Find where the given text appears and provide that cell's center as [x, y] coordinate. 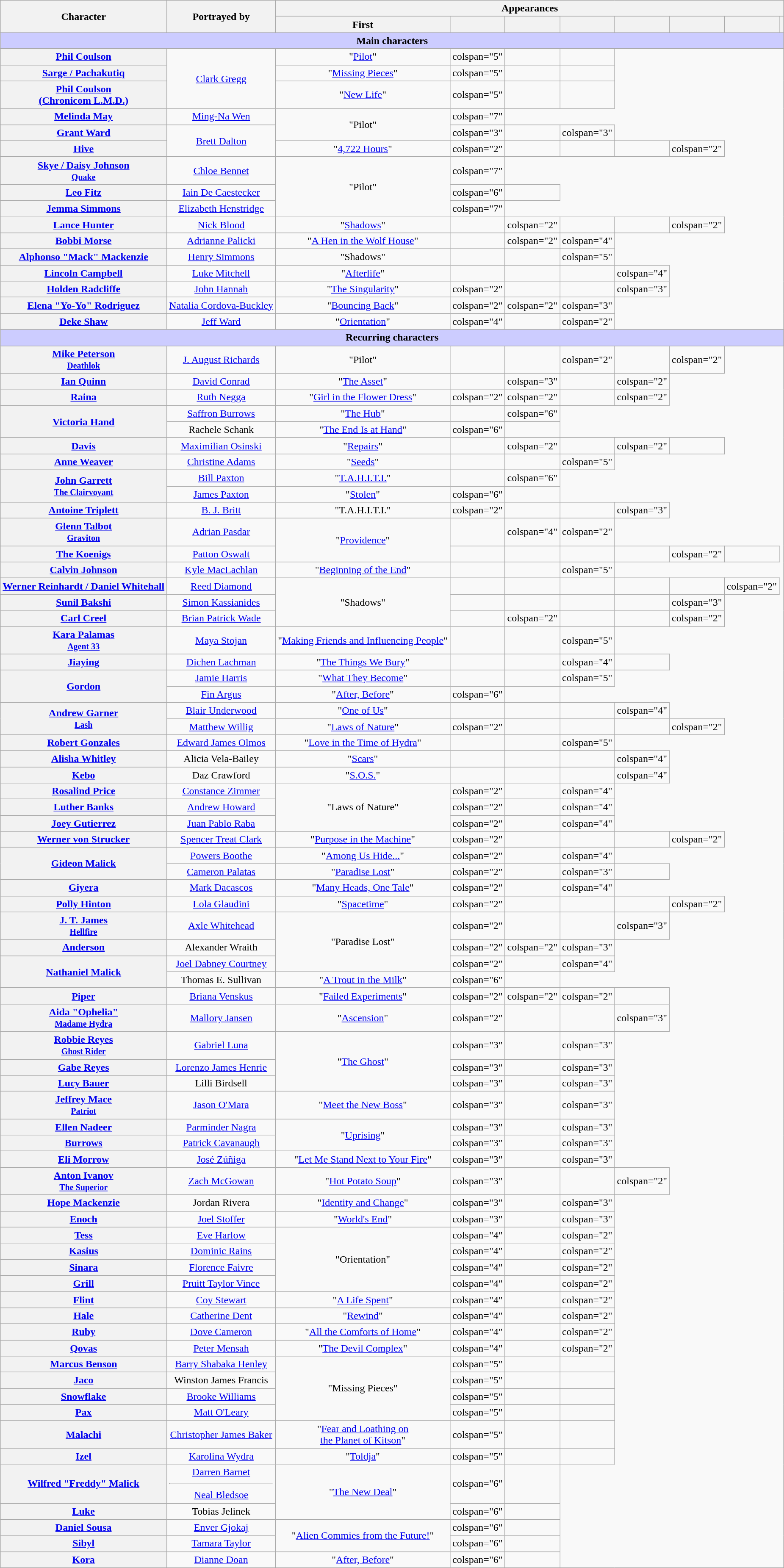
Character [84, 17]
"Making Friends and Influencing People" [363, 640]
Tobias Jelinek [221, 1511]
"Alien Commies from the Future!" [363, 1535]
Hive [84, 149]
Darren BarnetNeal Bledsoe [221, 1484]
Robert Gonzales [84, 742]
Patton Oswalt [221, 554]
Pax [84, 1413]
Grill [84, 1283]
Victoria Hand [84, 421]
Hope Mackenzie [84, 1203]
Fin Argus [221, 694]
Axle Whitehead [221, 926]
Bobbi Morse [84, 241]
Tess [84, 1235]
Adrianne Palicki [221, 241]
Alisha Whitley [84, 759]
Constance Zimmer [221, 791]
Simon Kassianides [221, 602]
"New Life" [363, 95]
Kora [84, 1560]
Powers Boothe [221, 856]
Jemma Simmons [84, 208]
Chloe Bennet [221, 170]
Nathaniel Malick [84, 972]
Florence Faivre [221, 1267]
Dove Cameron [221, 1332]
Enver Gjokaj [221, 1527]
The Koenigs [84, 554]
Joey Gutierrez [84, 823]
"Love in the Time of Hydra" [363, 742]
"Uprising" [363, 1135]
Jeffrey MacePatriot [84, 1105]
Jiaying [84, 662]
Pruitt Taylor Vince [221, 1283]
Rachele Schank [221, 429]
"Ascension" [363, 1017]
Jamie Harris [221, 678]
Aida "Ophelia"Madame Hydra [84, 1017]
Gideon Malick [84, 864]
Adrian Pasdar [221, 532]
Burrows [84, 1143]
Sunil Bakshi [84, 602]
Tamara Taylor [221, 1543]
Qovas [84, 1348]
Natalia Cordova-Buckley [221, 305]
Karolina Wydra [221, 1456]
Parminder Nagra [221, 1127]
"Providence" [363, 540]
Ming-Na Wen [221, 116]
Cameron Palatas [221, 872]
"Bouncing Back" [363, 305]
Gabriel Luna [221, 1045]
Izel [84, 1456]
"The Singularity" [363, 289]
Daniel Sousa [84, 1527]
Raina [84, 397]
Juan Pablo Raba [221, 823]
"World's End" [363, 1219]
José Zúñiga [221, 1159]
Anne Weaver [84, 462]
B. J. Britt [221, 510]
Reed Diamond [221, 586]
Henry Simmons [221, 257]
Alphonso "Mack" Mackenzie [84, 257]
"The Things We Bury" [363, 662]
"Fear and Loathing on the Planet of Kitson" [363, 1434]
"Seeds" [363, 462]
Elena "Yo-Yo" Rodriguez [84, 305]
James Paxton [221, 494]
"Among Us Hide..." [363, 856]
"The End Is at Hand" [363, 429]
Kebo [84, 775]
Kyle MacLachlan [221, 570]
Thomas E. Sullivan [221, 980]
"Beginning of the End" [363, 570]
Lilli Birdsell [221, 1083]
"Many Heads, One Tale" [363, 888]
Anderson [84, 947]
Davis [84, 446]
Elizabeth Henstridge [221, 208]
Lorenzo James Henrie [221, 1067]
Flint [84, 1299]
"A Hen in the Wolf House" [363, 241]
Mark Dacascos [221, 888]
John GarrettThe Clairvoyant [84, 486]
Skye / Daisy JohnsonQuake [84, 170]
Nick Blood [221, 225]
Andrew GarnerLash [84, 718]
"Hot Potato Soup" [363, 1181]
Phil Coulson(Chronicom L.M.D.) [84, 95]
Werner von Strucker [84, 839]
Giyera [84, 888]
Lincoln Campbell [84, 273]
Grant Ward [84, 133]
Luther Banks [84, 807]
Zach McGowan [221, 1181]
Mike PetersonDeathlok [84, 359]
"The Devil Complex" [363, 1348]
Main characters [392, 41]
"What They Become" [363, 678]
Brett Dalton [221, 141]
Lucy Bauer [84, 1083]
Gabe Reyes [84, 1067]
Joel Dabney Courtney [221, 964]
Eve Harlow [221, 1235]
"Meet the New Boss" [363, 1105]
J. T. JamesHellfire [84, 926]
Matt O'Leary [221, 1413]
Ian Quinn [84, 381]
Calvin Johnson [84, 570]
Lance Hunter [84, 225]
"Scars" [363, 759]
"The Ghost" [363, 1061]
J. August Richards [221, 359]
"One of Us" [363, 710]
Snowflake [84, 1396]
Hale [84, 1316]
Gordon [84, 686]
Briana Venskus [221, 996]
Christopher James Baker [221, 1434]
Holden Radcliffe [84, 289]
Barry Shabaka Henley [221, 1364]
Maximilian Osinski [221, 446]
David Conrad [221, 381]
Maya Stojan [221, 640]
First [363, 25]
Glenn TalbotGraviton [84, 532]
Anton IvanovThe Superior [84, 1181]
"S.O.S." [363, 775]
Dominic Rains [221, 1251]
Enoch [84, 1219]
Ruby [84, 1332]
"Afterlife" [363, 273]
Leo Fitz [84, 192]
John Hannah [221, 289]
"Spacetime" [363, 904]
Coy Stewart [221, 1299]
Bill Paxton [221, 478]
Ellen Nadeer [84, 1127]
Jason O'Mara [221, 1105]
Kasius [84, 1251]
Edward James Olmos [221, 742]
Andrew Howard [221, 807]
"Toldja" [363, 1456]
"Repairs" [363, 446]
Luke Mitchell [221, 273]
Patrick Cavanaugh [221, 1143]
Kara PalamasAgent 33 [84, 640]
"Girl in the Flower Dress" [363, 397]
Catherine Dent [221, 1316]
Clark Gregg [221, 79]
Piper [84, 996]
"The Asset" [363, 381]
Dianne Doan [221, 1560]
Blair Underwood [221, 710]
Malachi [84, 1434]
"4,722 Hours" [363, 149]
Matthew Willig [221, 726]
Recurring characters [392, 338]
"Identity and Change" [363, 1203]
Daz Crawford [221, 775]
Sarge / Pachakutiq [84, 73]
Wilfred "Freddy" Malick [84, 1484]
Christine Adams [221, 462]
Iain De Caestecker [221, 192]
Antoine Triplett [84, 510]
"A Trout in the Milk" [363, 980]
"Let Me Stand Next to Your Fire" [363, 1159]
Ruth Negga [221, 397]
"Purpose in the Machine" [363, 839]
Joel Stoffer [221, 1219]
Brian Patrick Wade [221, 618]
Sinara [84, 1267]
Jeff Ward [221, 321]
Saffron Burrows [221, 413]
"A Life Spent" [363, 1299]
Spencer Treat Clark [221, 839]
Brooke Williams [221, 1396]
"All the Comforts of Home" [363, 1332]
Appearances [530, 8]
Jaco [84, 1380]
"Failed Experiments" [363, 996]
Alexander Wraith [221, 947]
Alicia Vela-Bailey [221, 759]
Dichen Lachman [221, 662]
Werner Reinhardt / Daniel Whitehall [84, 586]
Winston James Francis [221, 1380]
Eli Morrow [84, 1159]
Phil Coulson [84, 57]
Deke Shaw [84, 321]
"The Hub" [363, 413]
Peter Mensah [221, 1348]
Rosalind Price [84, 791]
Mallory Jansen [221, 1017]
"The New Deal" [363, 1492]
Marcus Benson [84, 1364]
Lola Glaudini [221, 904]
Portrayed by [221, 17]
Sibyl [84, 1543]
Melinda May [84, 116]
Robbie ReyesGhost Rider [84, 1045]
"Stolen" [363, 494]
Polly Hinton [84, 904]
Luke [84, 1511]
Carl Creel [84, 618]
Jordan Rivera [221, 1203]
"Rewind" [363, 1316]
